For the text-containing cell, return its midpoint in [X, Y] coordinate format. 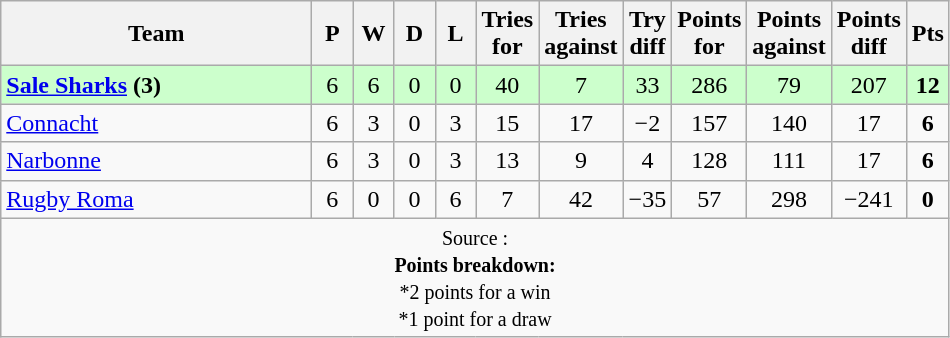
111 [789, 161]
298 [789, 199]
157 [710, 123]
33 [648, 85]
Points for [710, 34]
Narbonne [156, 161]
4 [648, 161]
9 [581, 161]
286 [710, 85]
Tries against [581, 34]
L [456, 34]
Source : Points breakdown:*2 points for a win*1 point for a draw [476, 278]
−2 [648, 123]
13 [508, 161]
15 [508, 123]
Connacht [156, 123]
−241 [868, 199]
D [414, 34]
42 [581, 199]
12 [928, 85]
128 [710, 161]
Rugby Roma [156, 199]
Points diff [868, 34]
−35 [648, 199]
79 [789, 85]
P [332, 34]
Team [156, 34]
Tries for [508, 34]
207 [868, 85]
40 [508, 85]
Points against [789, 34]
57 [710, 199]
140 [789, 123]
Sale Sharks (3) [156, 85]
Pts [928, 34]
Try diff [648, 34]
W [374, 34]
